Identify which cell holds the provided text, then report its (x, y) central coordinate. 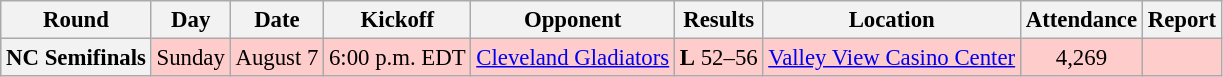
6:00 p.m. EDT (398, 58)
Kickoff (398, 20)
Attendance (1081, 20)
Results (719, 20)
Sunday (190, 58)
L 52–56 (719, 58)
Opponent (573, 20)
Cleveland Gladiators (573, 58)
Round (76, 20)
Day (190, 20)
Report (1182, 20)
NC Semifinals (76, 58)
4,269 (1081, 58)
August 7 (277, 58)
Valley View Casino Center (892, 58)
Date (277, 20)
Location (892, 20)
